From the cell containing the given text, extract its center point as (X, Y) coordinate. 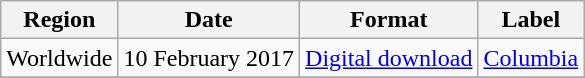
10 February 2017 (209, 58)
Format (389, 20)
Label (531, 20)
Columbia (531, 58)
Date (209, 20)
Region (60, 20)
Digital download (389, 58)
Worldwide (60, 58)
